Find where the given text appears and provide that cell's center as (x, y) coordinate. 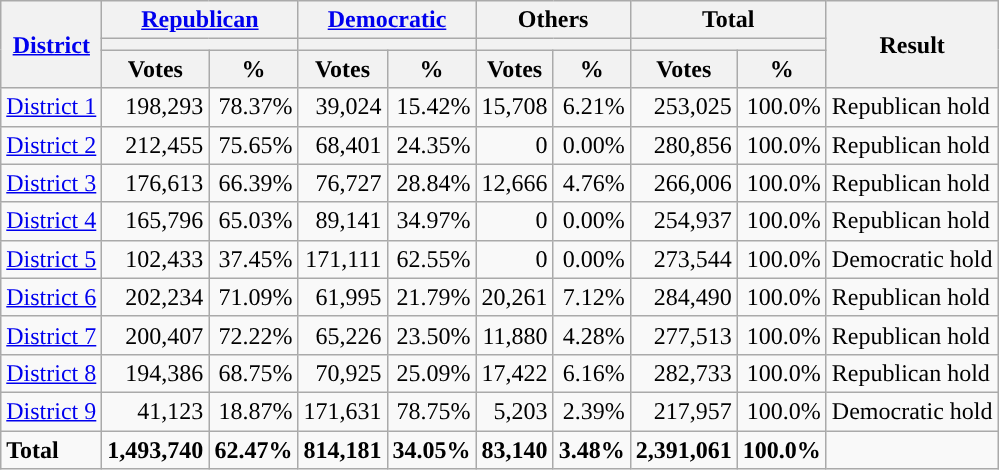
4.76% (592, 183)
12,666 (514, 183)
District (52, 44)
Others (553, 20)
280,856 (684, 145)
198,293 (156, 107)
7.12% (592, 297)
Result (912, 44)
District 8 (52, 373)
34.97% (432, 221)
23.50% (432, 335)
5,203 (514, 411)
28.84% (432, 183)
171,631 (342, 411)
75.65% (254, 145)
217,957 (684, 411)
District 1 (52, 107)
62.55% (432, 259)
District 9 (52, 411)
3.48% (592, 449)
21.79% (432, 297)
20,261 (514, 297)
253,025 (684, 107)
1,493,740 (156, 449)
District 7 (52, 335)
39,024 (342, 107)
15,708 (514, 107)
24.35% (432, 145)
25.09% (432, 373)
814,181 (342, 449)
68.75% (254, 373)
62.47% (254, 449)
34.05% (432, 449)
171,111 (342, 259)
89,141 (342, 221)
70,925 (342, 373)
District 4 (52, 221)
District 5 (52, 259)
78.75% (432, 411)
71.09% (254, 297)
102,433 (156, 259)
6.21% (592, 107)
202,234 (156, 297)
83,140 (514, 449)
273,544 (684, 259)
6.16% (592, 373)
2,391,061 (684, 449)
2.39% (592, 411)
282,733 (684, 373)
18.87% (254, 411)
254,937 (684, 221)
61,995 (342, 297)
Democratic (387, 20)
72.22% (254, 335)
165,796 (156, 221)
4.28% (592, 335)
11,880 (514, 335)
68,401 (342, 145)
65,226 (342, 335)
194,386 (156, 373)
66.39% (254, 183)
Republican (200, 20)
District 2 (52, 145)
78.37% (254, 107)
176,613 (156, 183)
41,123 (156, 411)
District 6 (52, 297)
15.42% (432, 107)
266,006 (684, 183)
284,490 (684, 297)
200,407 (156, 335)
65.03% (254, 221)
37.45% (254, 259)
212,455 (156, 145)
277,513 (684, 335)
District 3 (52, 183)
76,727 (342, 183)
17,422 (514, 373)
